Return the [x, y] coordinate for the center point of the cell that contains the specified text.  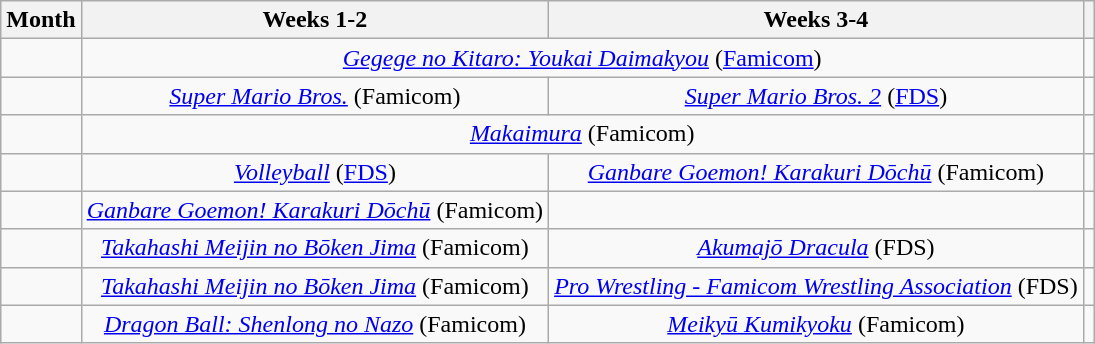
Makaimura (Famicom) [582, 134]
Pro Wrestling - Famicom Wrestling Association (FDS) [816, 286]
Gegege no Kitaro: Youkai Daimakyou (Famicom) [582, 58]
Weeks 3-4 [816, 20]
Akumajō Dracula (FDS) [816, 248]
Super Mario Bros. 2 (FDS) [816, 96]
Weeks 1-2 [314, 20]
Super Mario Bros. (Famicom) [314, 96]
Month [41, 20]
Meikyū Kumikyoku (Famicom) [816, 324]
Dragon Ball: Shenlong no Nazo (Famicom) [314, 324]
Volleyball (FDS) [314, 172]
